Locate the cell with the specified text and output its (X, Y) center coordinate. 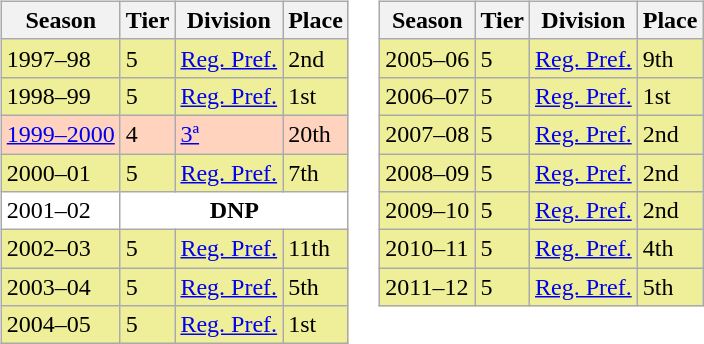
2003–04 (60, 287)
3ª (229, 134)
20th (316, 134)
2000–01 (60, 173)
DNP (234, 211)
2005–06 (428, 58)
1999–2000 (60, 134)
4th (670, 249)
2004–05 (60, 325)
2011–12 (428, 287)
1997–98 (60, 58)
2009–10 (428, 211)
2002–03 (60, 249)
2008–09 (428, 173)
11th (316, 249)
1998–99 (60, 96)
9th (670, 58)
2010–11 (428, 249)
2007–08 (428, 134)
7th (316, 173)
2001–02 (60, 211)
2006–07 (428, 96)
4 (148, 134)
